Identify which cell holds the provided text, then report its (X, Y) central coordinate. 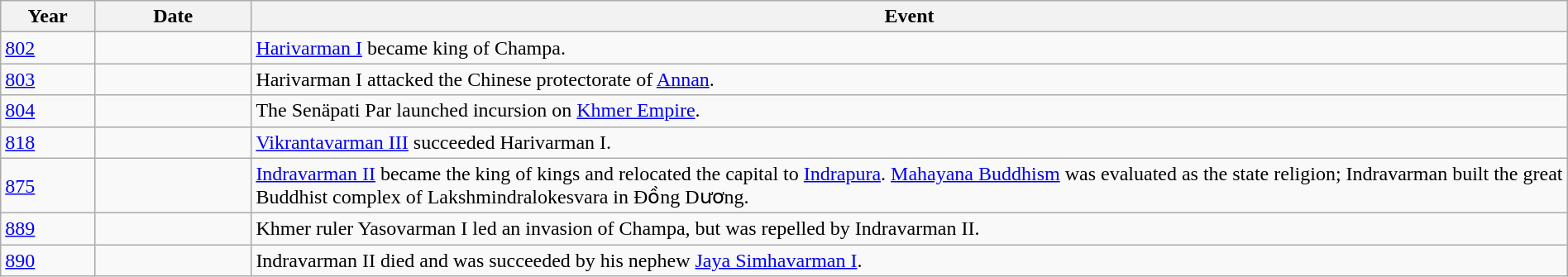
Year (48, 17)
Harivarman I attacked the Chinese protectorate of Annan. (910, 79)
890 (48, 260)
804 (48, 111)
889 (48, 229)
Event (910, 17)
Vikrantavarman III succeeded Harivarman I. (910, 142)
802 (48, 48)
875 (48, 185)
Harivarman I became king of Champa. (910, 48)
The Senäpati Par launched incursion on Khmer Empire. (910, 111)
Indravarman II died and was succeeded by his nephew Jaya Simhavarman I. (910, 260)
818 (48, 142)
Date (172, 17)
Khmer ruler Yasovarman I led an invasion of Champa, but was repelled by Indravarman II. (910, 229)
803 (48, 79)
